Detect which cell encompasses the target text, then output its (X, Y) center coordinate. 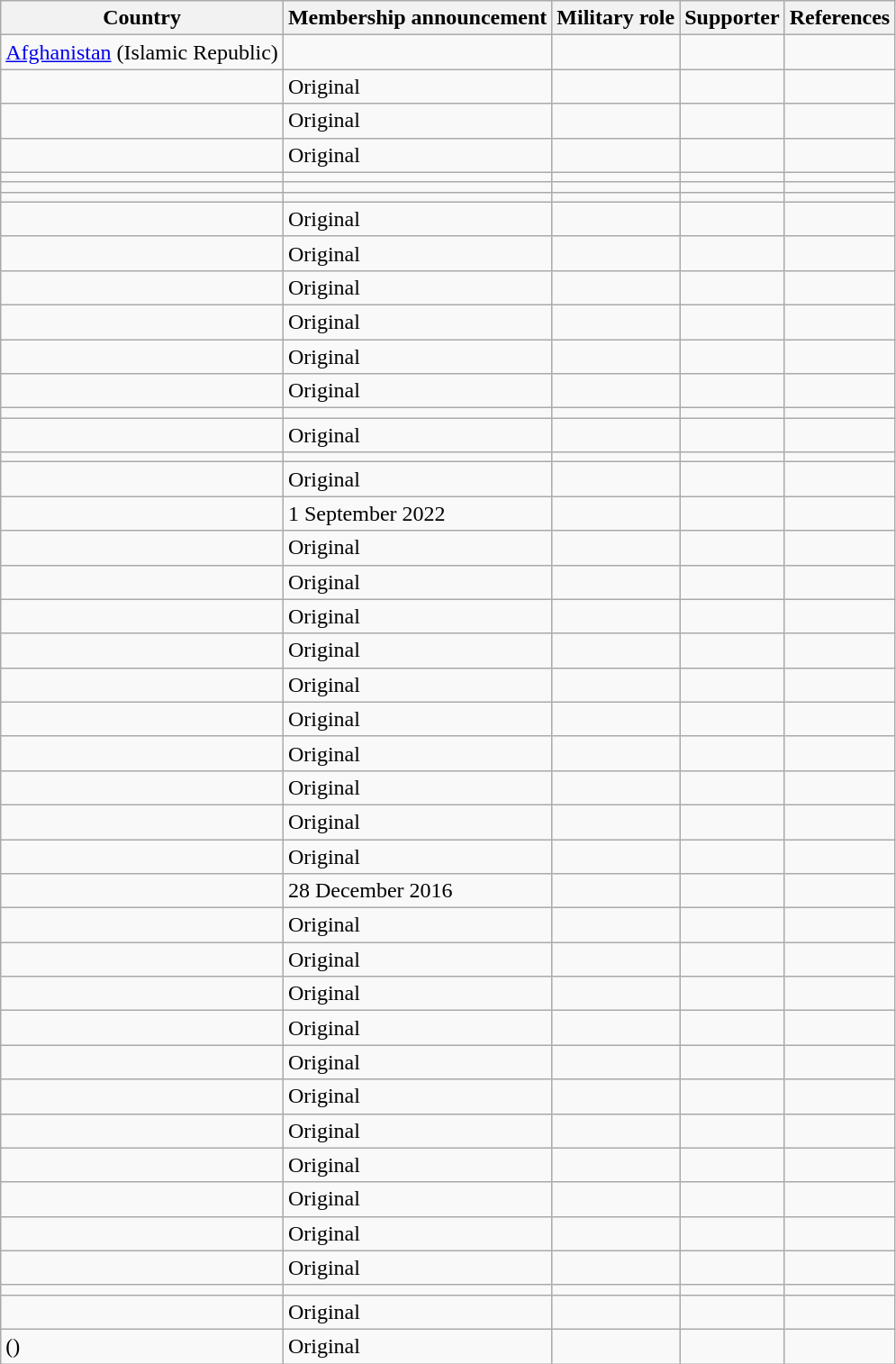
References (839, 18)
() (142, 1346)
Military role (616, 18)
28 December 2016 (417, 891)
Membership announcement (417, 18)
1 September 2022 (417, 514)
Afghanistan (Islamic Republic) (142, 52)
Country (142, 18)
Supporter (732, 18)
